Output the (X, Y) coordinate of the center of the cell containing the given text.  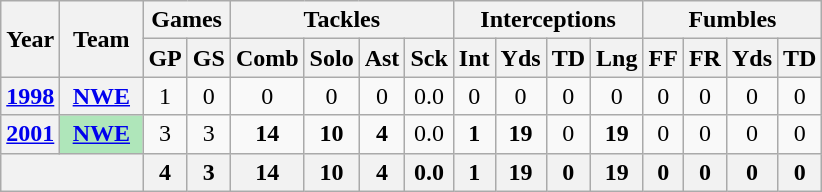
Year (30, 39)
Fumbles (732, 20)
2001 (30, 134)
Sck (429, 58)
Lng (617, 58)
Comb (267, 58)
GP (165, 58)
FF (663, 58)
Solo (332, 58)
Interceptions (548, 20)
FR (704, 58)
1998 (30, 96)
Games (186, 20)
Tackles (342, 20)
Team (102, 39)
Int (474, 58)
GS (208, 58)
Ast (382, 58)
